Locate the cell with the specified text and output its (x, y) center coordinate. 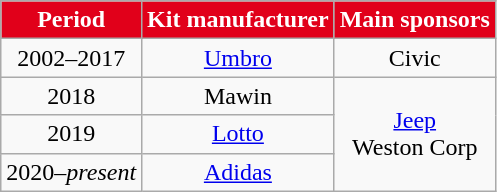
Jeep Weston Corp (414, 134)
2020–present (72, 172)
Mawin (238, 96)
Main sponsors (414, 20)
2018 (72, 96)
Civic (414, 58)
Adidas (238, 172)
Kit manufacturer (238, 20)
Lotto (238, 134)
2002–2017 (72, 58)
Period (72, 20)
Umbro (238, 58)
2019 (72, 134)
